Output the [x, y] coordinate of the center of the cell containing the given text.  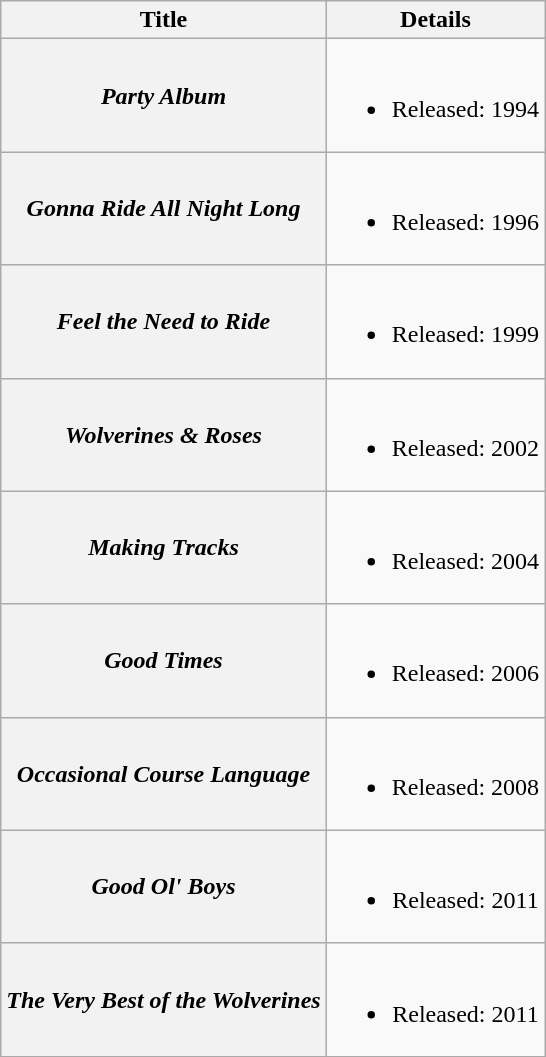
Wolverines & Roses [164, 434]
Gonna Ride All Night Long [164, 208]
The Very Best of the Wolverines [164, 1000]
Good Ol' Boys [164, 886]
Released: 2002 [435, 434]
Details [435, 20]
Feel the Need to Ride [164, 322]
Party Album [164, 96]
Released: 2004 [435, 548]
Released: 1999 [435, 322]
Released: 2006 [435, 660]
Occasional Course Language [164, 774]
Released: 1996 [435, 208]
Good Times [164, 660]
Title [164, 20]
Released: 1994 [435, 96]
Released: 2008 [435, 774]
Making Tracks [164, 548]
